Find where the given text appears and provide that cell's center as (X, Y) coordinate. 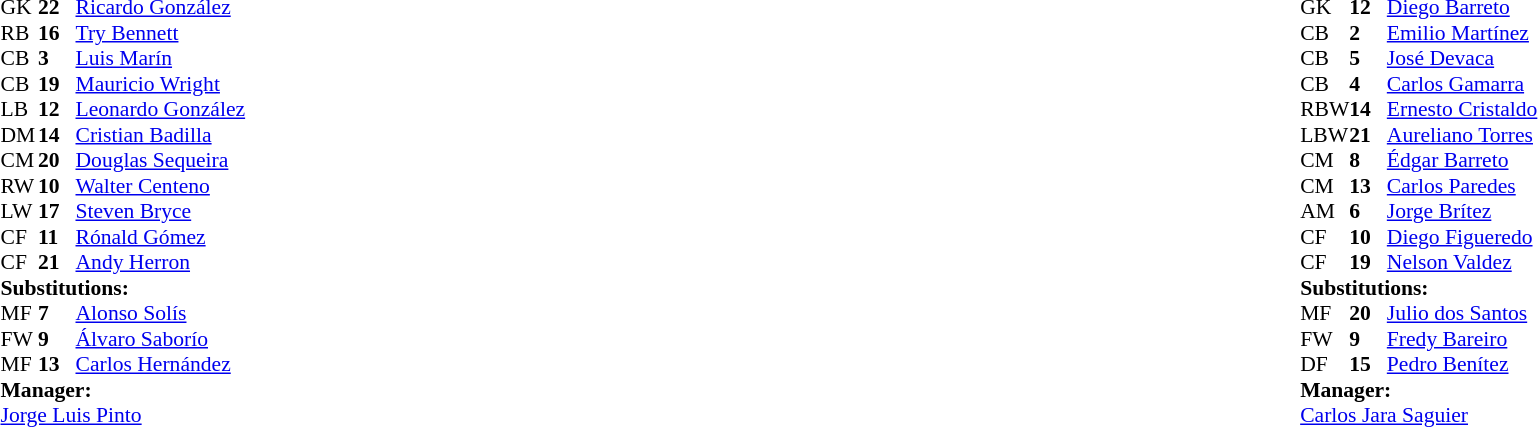
17 (57, 211)
2 (1368, 33)
José Devaca (1462, 59)
AM (1324, 211)
Andy Herron (161, 263)
DM (19, 135)
RB (19, 33)
Julio dos Santos (1462, 313)
Carlos Paredes (1462, 186)
Walter Centeno (161, 186)
Emilio Martínez (1462, 33)
Fredy Bareiro (1462, 339)
Mauricio Wright (161, 84)
DF (1324, 365)
LBW (1324, 135)
16 (57, 33)
Steven Bryce (161, 211)
Nelson Valdez (1462, 263)
5 (1368, 59)
3 (57, 59)
Alonso Solís (161, 313)
7 (57, 313)
12 (57, 109)
Cristian Badilla (161, 135)
4 (1368, 84)
Álvaro Saborío (161, 339)
LB (19, 109)
Aureliano Torres (1462, 135)
Luis Marín (161, 59)
Ernesto Cristaldo (1462, 109)
RBW (1324, 109)
Carlos Gamarra (1462, 84)
Douglas Sequeira (161, 161)
Rónald Gómez (161, 237)
Carlos Hernández (161, 365)
Leonardo González (161, 109)
6 (1368, 211)
15 (1368, 365)
11 (57, 237)
8 (1368, 161)
RW (19, 186)
Pedro Benítez (1462, 365)
Édgar Barreto (1462, 161)
Jorge Brítez (1462, 211)
Diego Figueredo (1462, 237)
Try Bennett (161, 33)
LW (19, 211)
